Return [x, y] of the center of cell containing provided text 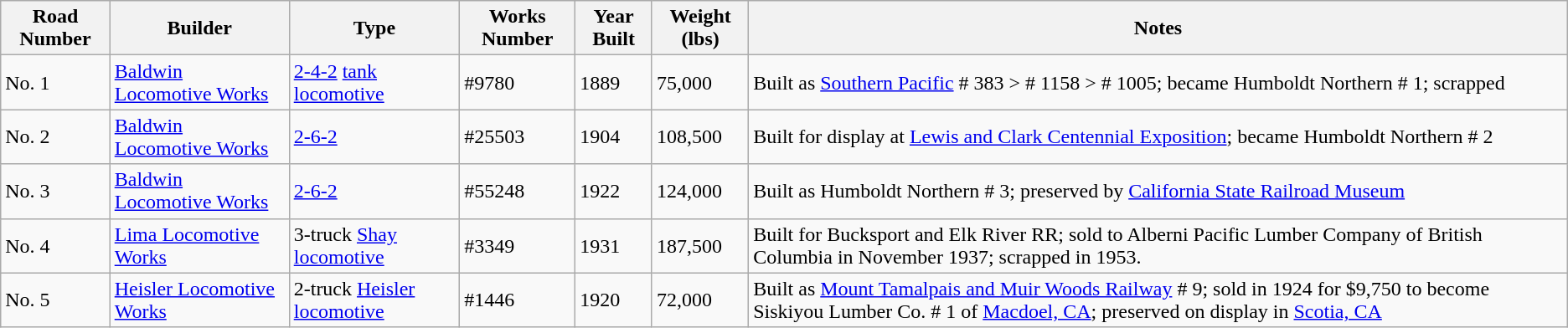
1889 [614, 82]
No. 2 [55, 137]
1920 [614, 300]
108,500 [700, 137]
Builder [199, 28]
187,500 [700, 246]
Year Built [614, 28]
Lima Locomotive Works [199, 246]
Road Number [55, 28]
#3349 [518, 246]
2-truck Heisler locomotive [374, 300]
Type [374, 28]
Built as Humboldt Northern # 3; preserved by California State Railroad Museum [1158, 191]
Weight (lbs) [700, 28]
No. 5 [55, 300]
75,000 [700, 82]
Built for Bucksport and Elk River RR; sold to Alberni Pacific Lumber Company of British Columbia in November 1937; scrapped in 1953. [1158, 246]
#9780 [518, 82]
Heisler Locomotive Works [199, 300]
2-4-2 tank locomotive [374, 82]
1904 [614, 137]
No. 4 [55, 246]
72,000 [700, 300]
#1446 [518, 300]
Works Number [518, 28]
#25503 [518, 137]
124,000 [700, 191]
3-truck Shay locomotive [374, 246]
Built for display at Lewis and Clark Centennial Exposition; became Humboldt Northern # 2 [1158, 137]
Notes [1158, 28]
1931 [614, 246]
No. 1 [55, 82]
#55248 [518, 191]
No. 3 [55, 191]
1922 [614, 191]
Built as Southern Pacific # 383 > # 1158 > # 1005; became Humboldt Northern # 1; scrapped [1158, 82]
